Locate the cell with the specified text and output its [x, y] center coordinate. 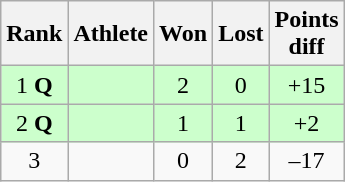
Athlete [111, 34]
3 [34, 161]
–17 [306, 161]
Won [184, 34]
1 Q [34, 85]
Pointsdiff [306, 34]
2 Q [34, 123]
+15 [306, 85]
Lost [241, 34]
+2 [306, 123]
Rank [34, 34]
